Capture the cell that displays the provided text and extract its (x, y) central coordinate. 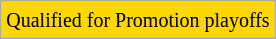
Qualified for Promotion playoffs (138, 20)
